Return the [X, Y] coordinate for the center point of the cell that contains the specified text.  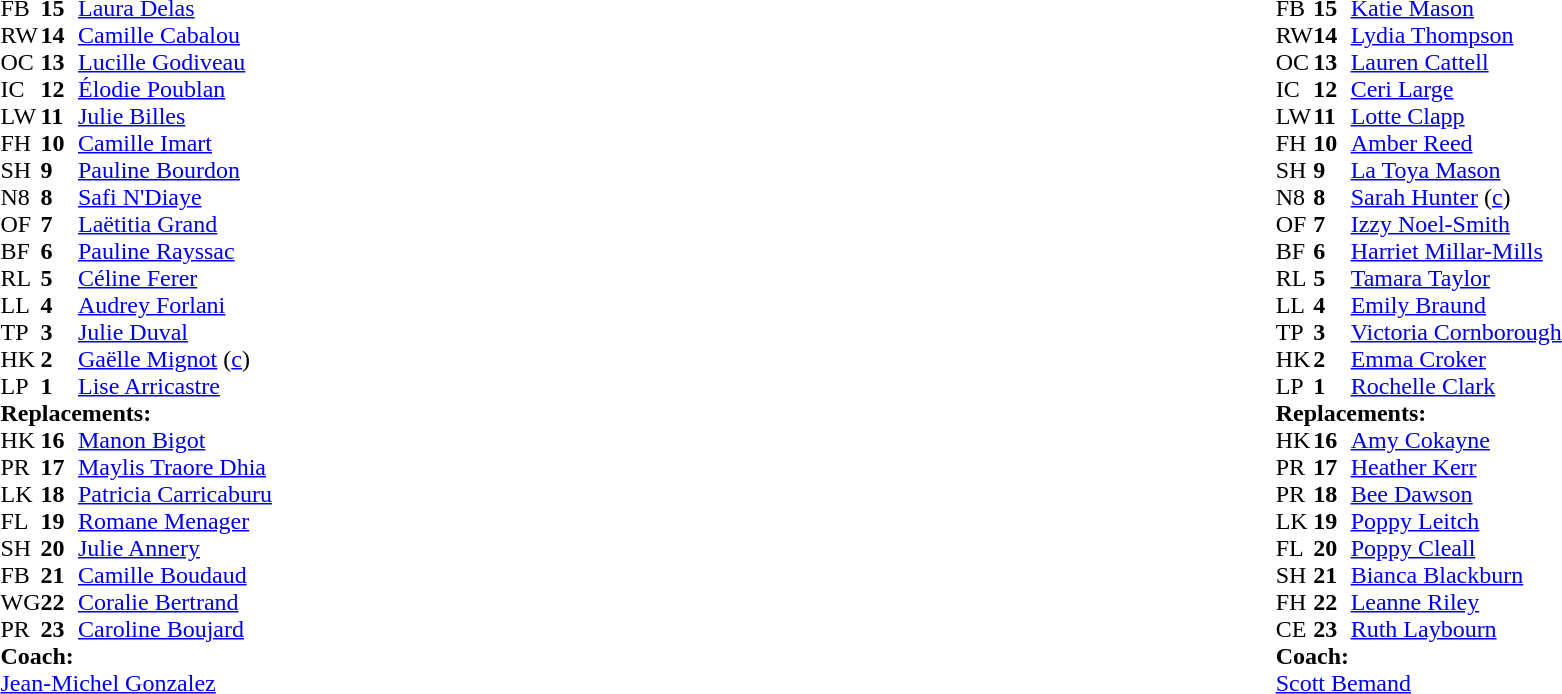
Harriet Millar-Mills [1456, 252]
Ceri Large [1456, 90]
Bianca Blackburn [1456, 576]
Julie Duval [175, 332]
Leanne Riley [1456, 602]
Maylis Traore Dhia [175, 468]
Julie Annery [175, 548]
Camille Cabalou [175, 36]
Ruth Laybourn [1456, 630]
Julie Billes [175, 116]
Caroline Boujard [175, 630]
Rochelle Clark [1456, 386]
Izzy Noel-Smith [1456, 224]
Poppy Leitch [1456, 522]
Emma Croker [1456, 360]
Audrey Forlani [175, 306]
Lydia Thompson [1456, 36]
Patricia Carricaburu [175, 494]
Amber Reed [1456, 144]
Romane Menager [175, 522]
FB [20, 576]
Poppy Cleall [1456, 548]
Amy Cokayne [1456, 440]
Pauline Rayssac [175, 252]
Manon Bigot [175, 440]
Heather Kerr [1456, 468]
Élodie Poublan [175, 90]
Lauren Cattell [1456, 62]
Bee Dawson [1456, 494]
CE [1295, 630]
Lise Arricastre [175, 386]
WG [20, 602]
Lotte Clapp [1456, 116]
Gaëlle Mignot (c) [175, 360]
Sarah Hunter (c) [1456, 198]
Lucille Godiveau [175, 62]
Tamara Taylor [1456, 278]
Camille Imart [175, 144]
Laëtitia Grand [175, 224]
Coralie Bertrand [175, 602]
La Toya Mason [1456, 170]
Victoria Cornborough [1456, 332]
Emily Braund [1456, 306]
Céline Ferer [175, 278]
Camille Boudaud [175, 576]
Safi N'Diaye [175, 198]
Pauline Bourdon [175, 170]
